Search for the cell housing the specified text and yield its [x, y] center coordinate. 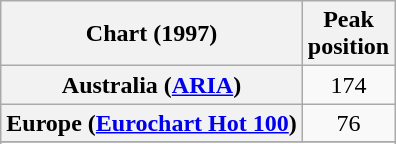
Chart (1997) [152, 34]
Europe (Eurochart Hot 100) [152, 123]
Australia (ARIA) [152, 85]
76 [348, 123]
174 [348, 85]
Peakposition [348, 34]
